Capture the cell that displays the provided text and extract its [x, y] central coordinate. 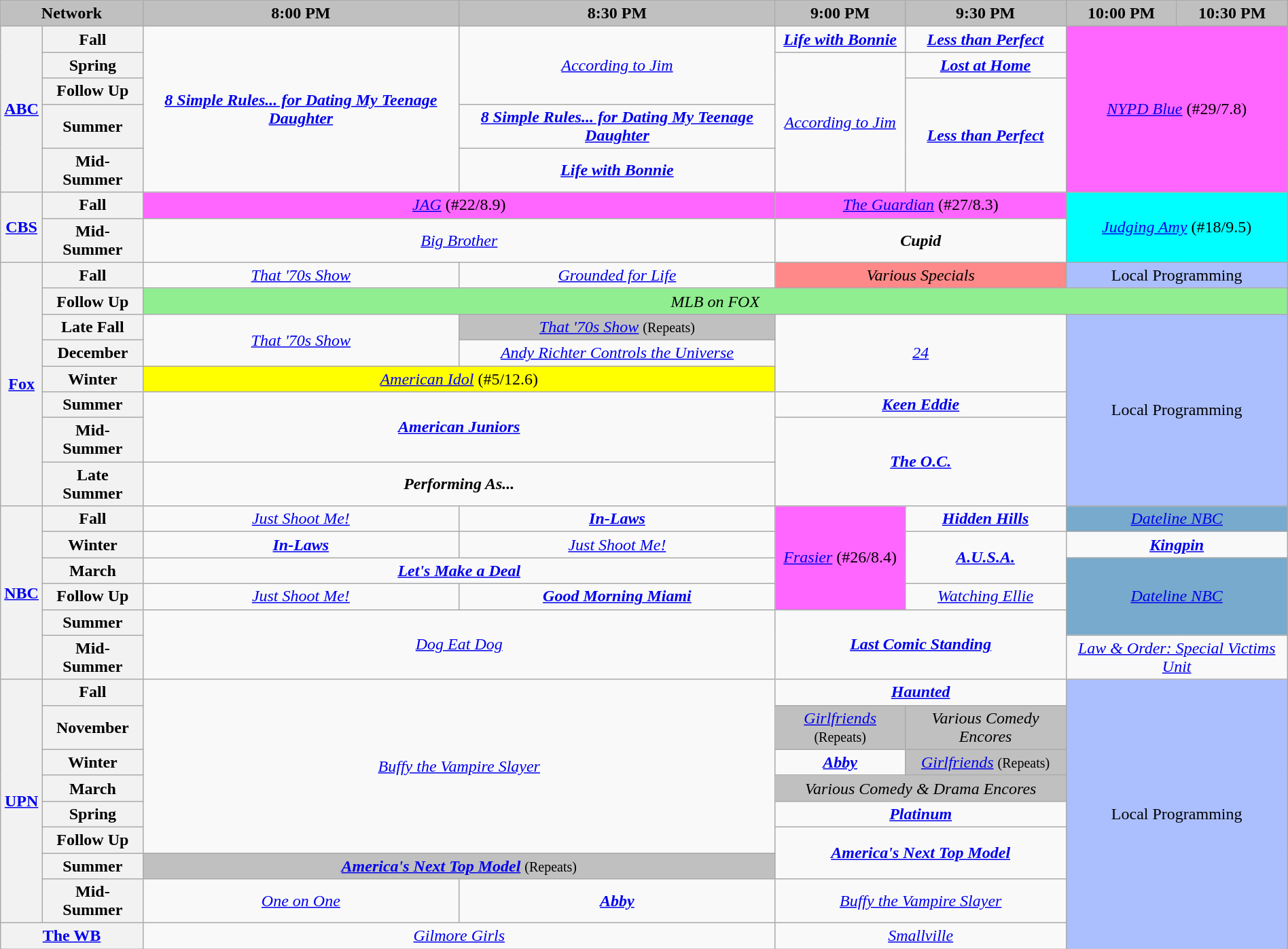
Haunted [920, 692]
Performing As... [459, 484]
Andy Richter Controls the Universe [618, 353]
10:00 PM [1121, 14]
Hidden Hills [985, 519]
November [92, 727]
8:00 PM [300, 14]
Lost at Home [985, 65]
Watching Ellie [985, 596]
ABC [22, 109]
9:00 PM [840, 14]
Fox [22, 384]
Frasier (#26/8.4) [840, 558]
UPN [22, 801]
The O.C. [920, 462]
Various Comedy Encores [985, 727]
MLB on FOX [715, 301]
America's Next Top Model [920, 853]
NBC [22, 592]
Let's Make a Deal [459, 571]
A.U.S.A. [985, 558]
American Idol (#5/12.6) [459, 378]
Big Brother [459, 240]
Late Fall [92, 327]
Various Comedy & Drama Encores [920, 788]
Good Morning Miami [618, 596]
One on One [300, 901]
NYPD Blue (#29/7.8) [1177, 109]
America's Next Top Model (Repeats) [459, 866]
Judging Amy (#18/9.5) [1177, 227]
10:30 PM [1232, 14]
Various Specials [920, 275]
Network [72, 14]
Grounded for Life [618, 275]
Cupid [920, 240]
CBS [22, 227]
Law & Order: Special Victims Unit [1177, 658]
That '70s Show (Repeats) [618, 327]
Smallville [920, 936]
Late Summer [92, 484]
American Juniors [459, 427]
Platinum [920, 814]
24 [920, 353]
JAG (#22/8.9) [459, 205]
9:30 PM [985, 14]
8:30 PM [618, 14]
Keen Eddie [920, 405]
Kingpin [1177, 545]
The Guardian (#27/8.3) [920, 205]
Dog Eat Dog [459, 644]
Last Comic Standing [920, 644]
The WB [72, 936]
December [92, 353]
Gilmore Girls [459, 936]
